Detect which cell encompasses the target text, then output its [x, y] center coordinate. 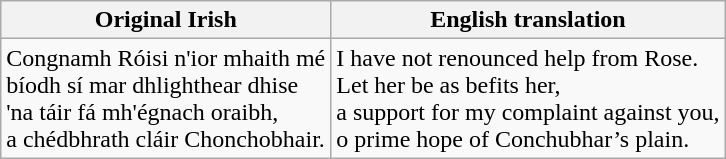
Congnamh Róisi n'ior mhaith mébíodh sí mar dhlighthear dhise'na táir fá mh'égnach oraibh,a chédbhrath cláir Chonchobhair. [166, 98]
Original Irish [166, 20]
I have not renounced help from Rose.Let her be as befits her,a support for my complaint against you,o prime hope of Conchubhar’s plain. [528, 98]
English translation [528, 20]
